Detect which cell encompasses the target text, then output its [X, Y] center coordinate. 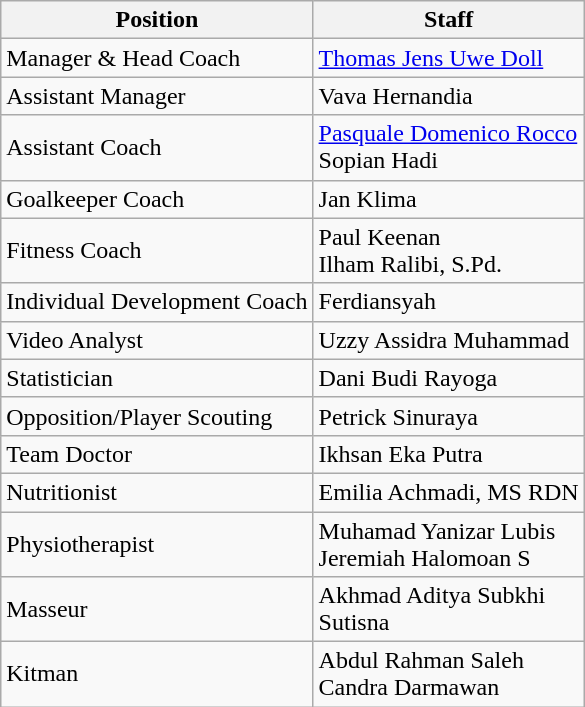
Emilia Achmadi, MS RDN [448, 492]
Paul Keenan Ilham Ralibi, S.Pd. [448, 250]
Dani Budi Rayoga [448, 378]
Nutritionist [157, 492]
Statistician [157, 378]
Uzzy Assidra Muhammad [448, 340]
Staff [448, 20]
Opposition/Player Scouting [157, 416]
Fitness Coach [157, 250]
Team Doctor [157, 454]
Jan Klima [448, 199]
Ikhsan Eka Putra [448, 454]
Manager & Head Coach [157, 58]
Pasquale Domenico Rocco Sopian Hadi [448, 148]
Kitman [157, 674]
Vava Hernandia [448, 96]
Abdul Rahman Saleh Candra Darmawan [448, 674]
Video Analyst [157, 340]
Position [157, 20]
Physiotherapist [157, 544]
Ferdiansyah [448, 302]
Goalkeeper Coach [157, 199]
Petrick Sinuraya [448, 416]
Assistant Manager [157, 96]
Muhamad Yanizar Lubis Jeremiah Halomoan S [448, 544]
Individual Development Coach [157, 302]
Masseur [157, 610]
Thomas Jens Uwe Doll [448, 58]
Akhmad Aditya Subkhi Sutisna [448, 610]
Assistant Coach [157, 148]
